Search for the cell housing the specified text and yield its [X, Y] center coordinate. 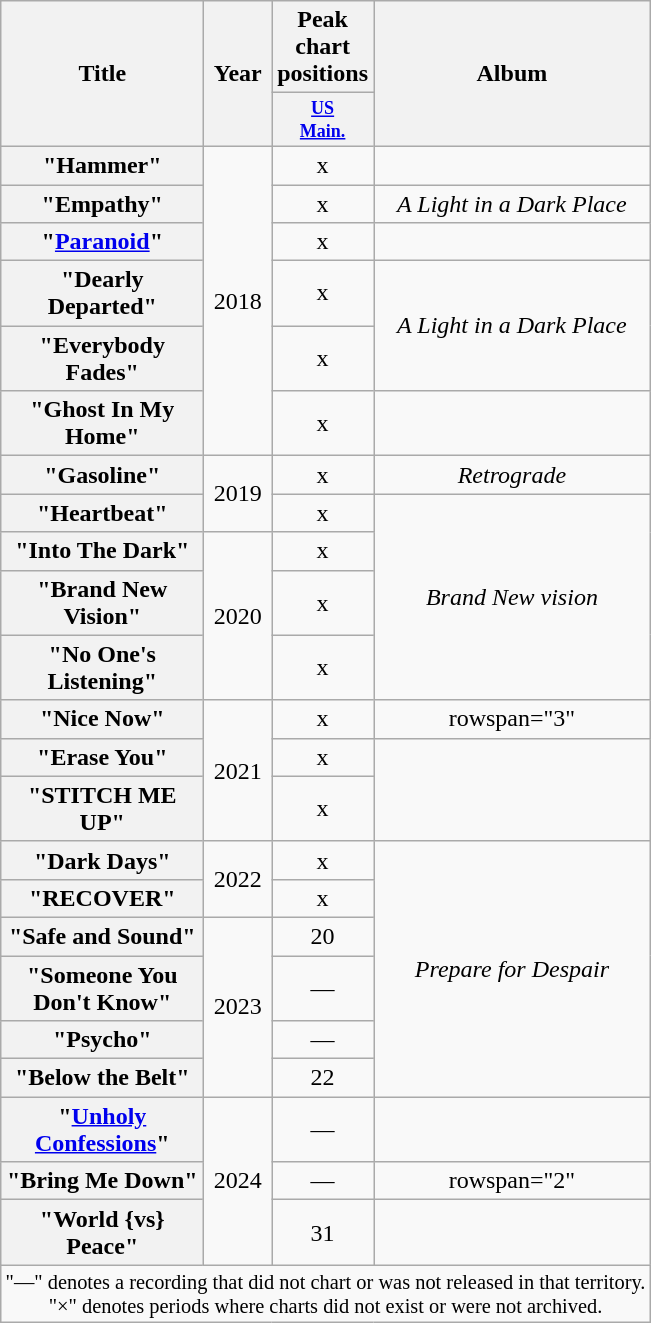
2020 [238, 616]
2021 [238, 770]
Peak chart positions [323, 47]
"Heartbeat" [102, 513]
"World {vs} Peace" [102, 1232]
"Dearly Departed" [102, 294]
"Safe and Sound" [102, 936]
"Paranoid" [102, 242]
Album [512, 74]
"Erase You" [102, 757]
Prepare for Despair [512, 968]
"Bring Me Down" [102, 1181]
"Below the Belt" [102, 1078]
Year [238, 74]
Brand New vision [512, 597]
"STITCH ME UP" [102, 808]
22 [323, 1078]
"Ghost In My Home" [102, 424]
"No One's Listening" [102, 668]
"Gasoline" [102, 475]
"—" denotes a recording that did not chart or was not released in that territory."×" denotes periods where charts did not exist or were not archived. [326, 1294]
31 [323, 1232]
"Hammer" [102, 165]
"Into The Dark" [102, 551]
"RECOVER" [102, 898]
"Nice Now" [102, 719]
20 [323, 936]
2019 [238, 494]
rowspan="2" [512, 1181]
"Brand New Vision" [102, 602]
"Dark Days" [102, 860]
"Psycho" [102, 1040]
2022 [238, 879]
"Empathy" [102, 204]
Title [102, 74]
"Unholy Confessions" [102, 1130]
"Everybody Fades" [102, 358]
rowspan="3" [512, 719]
"Someone You Don't Know" [102, 988]
2023 [238, 1006]
USMain. [323, 120]
2018 [238, 300]
Retrograde [512, 475]
2024 [238, 1181]
